Search for the cell housing the specified text and yield its [x, y] center coordinate. 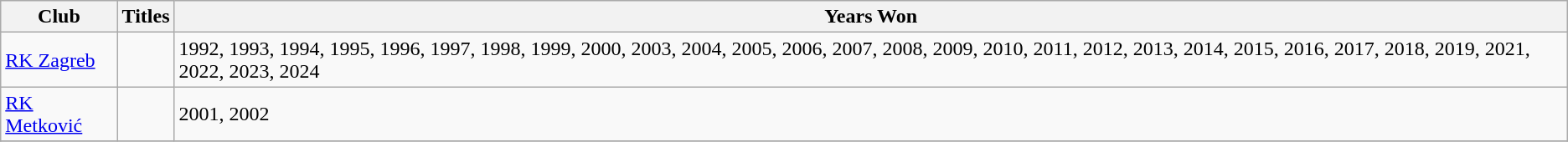
Titles [146, 17]
RK Metković [59, 114]
2001, 2002 [871, 114]
RK Zagreb [59, 60]
Club [59, 17]
Years Won [871, 17]
